Provide the [x, y] coordinate of the cell's center where the given text is located.  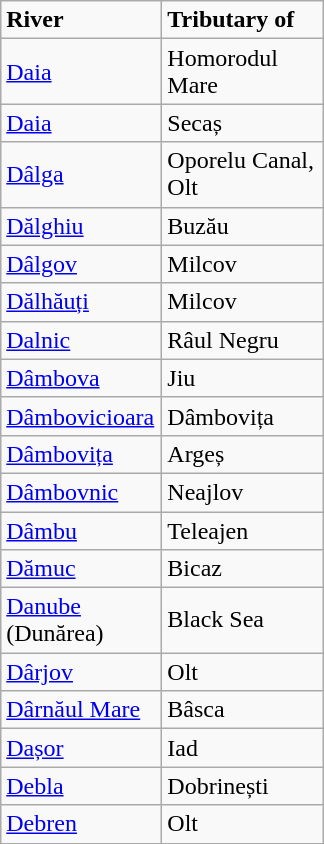
Dâlgov [82, 264]
Dârnăul Mare [82, 710]
Oporelu Canal, Olt [242, 174]
Secaș [242, 123]
Dâmbovicioara [82, 416]
Homorodul Mare [242, 72]
Bâsca [242, 710]
Dâmbu [82, 531]
Dălhăuți [82, 302]
Dobrinești [242, 786]
Dâmbova [82, 378]
Argeș [242, 454]
Debren [82, 824]
Neajlov [242, 492]
Iad [242, 748]
Râul Negru [242, 340]
Teleajen [242, 531]
Debla [82, 786]
Black Sea [242, 620]
Dâmbovnic [82, 492]
Dămuc [82, 569]
Dălghiu [82, 226]
Buzău [242, 226]
Tributary of [242, 20]
Dalnic [82, 340]
Bicaz [242, 569]
River [82, 20]
Dârjov [82, 672]
Jiu [242, 378]
Danube (Dunărea) [82, 620]
Dâlga [82, 174]
Dașor [82, 748]
